Search for the cell housing the specified text and yield its [x, y] center coordinate. 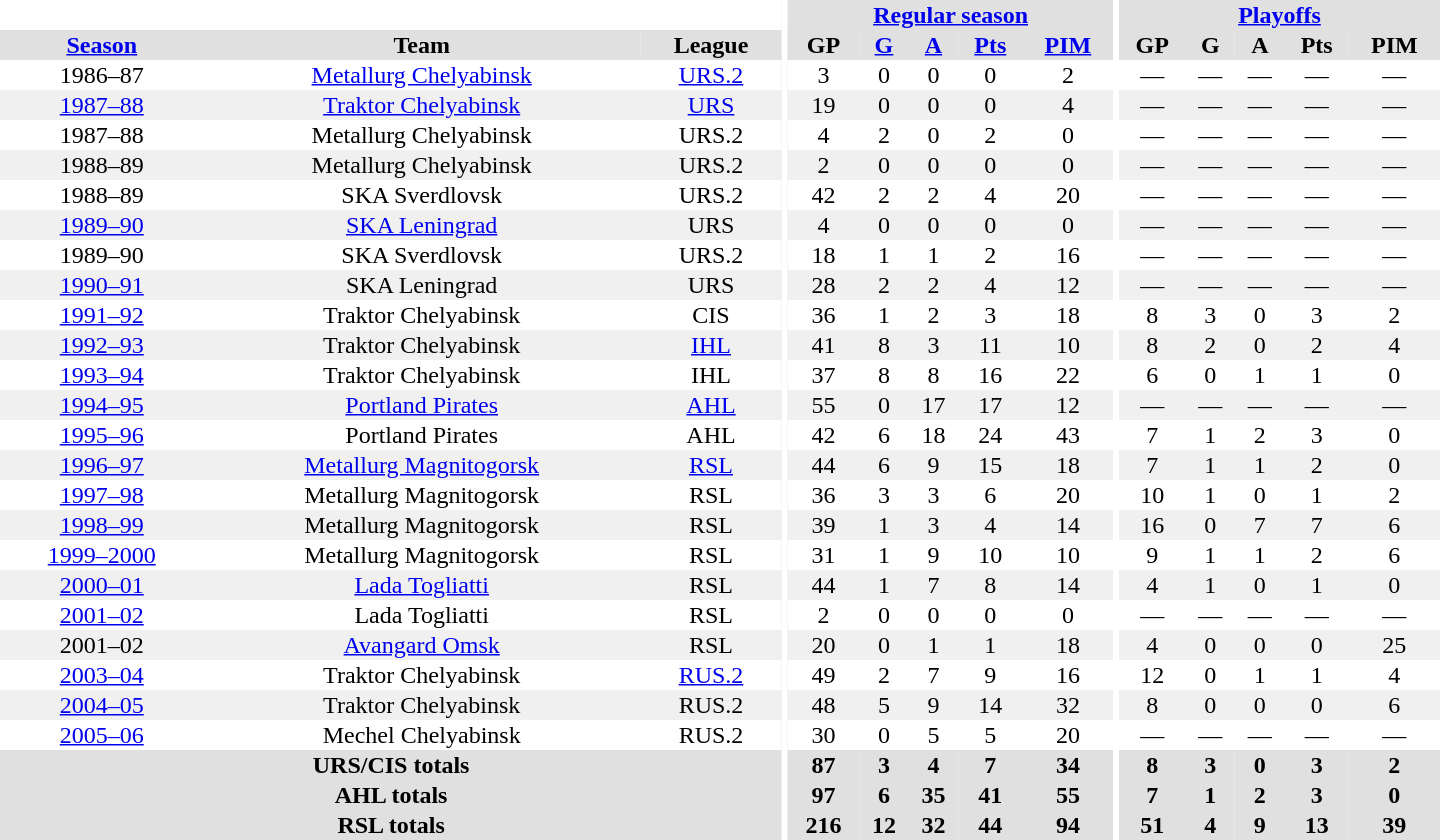
34 [1068, 765]
28 [824, 285]
37 [824, 375]
1991–92 [102, 315]
1999–2000 [102, 555]
Team [422, 45]
2005–06 [102, 735]
Season [102, 45]
13 [1317, 825]
1990–91 [102, 285]
30 [824, 735]
15 [990, 465]
49 [824, 675]
43 [1068, 435]
31 [824, 555]
1993–94 [102, 375]
22 [1068, 375]
87 [824, 765]
Playoffs [1280, 15]
1994–95 [102, 405]
1995–96 [102, 435]
RSL totals [391, 825]
URS/CIS totals [391, 765]
216 [824, 825]
CIS [711, 315]
19 [824, 105]
94 [1068, 825]
1998–99 [102, 525]
97 [824, 795]
1997–98 [102, 495]
1986–87 [102, 75]
2003–04 [102, 675]
25 [1394, 645]
Avangard Omsk [422, 645]
Mechel Chelyabinsk [422, 735]
51 [1152, 825]
24 [990, 435]
2000–01 [102, 585]
1996–97 [102, 465]
1992–93 [102, 345]
35 [934, 795]
AHL totals [391, 795]
48 [824, 705]
Regular season [951, 15]
2004–05 [102, 705]
League [711, 45]
11 [990, 345]
